Output the [x, y] coordinate of the center of the cell containing the given text.  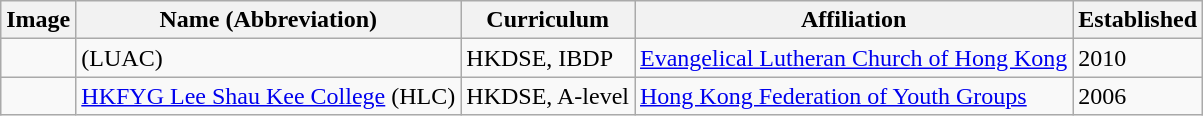
HKDSE, A-level [548, 96]
2010 [1138, 58]
Hong Kong Federation of Youth Groups [853, 96]
Image [38, 20]
HKDSE, IBDP [548, 58]
2006 [1138, 96]
Affiliation [853, 20]
Established [1138, 20]
Evangelical Lutheran Church of Hong Kong [853, 58]
Name (Abbreviation) [268, 20]
(LUAC) [268, 58]
Curriculum [548, 20]
HKFYG Lee Shau Kee College (HLC) [268, 96]
